Search for the cell housing the specified text and yield its [X, Y] center coordinate. 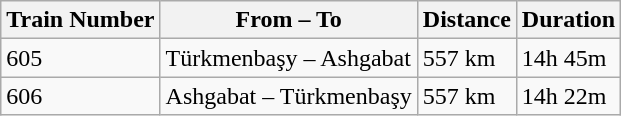
14h 45m [568, 58]
Türkmenbaşy – Ashgabat [288, 58]
14h 22m [568, 96]
Ashgabat – Türkmenbaşy [288, 96]
Train Number [80, 20]
605 [80, 58]
From – To [288, 20]
606 [80, 96]
Duration [568, 20]
Distance [466, 20]
